Find where the given text appears and provide that cell's center as (x, y) coordinate. 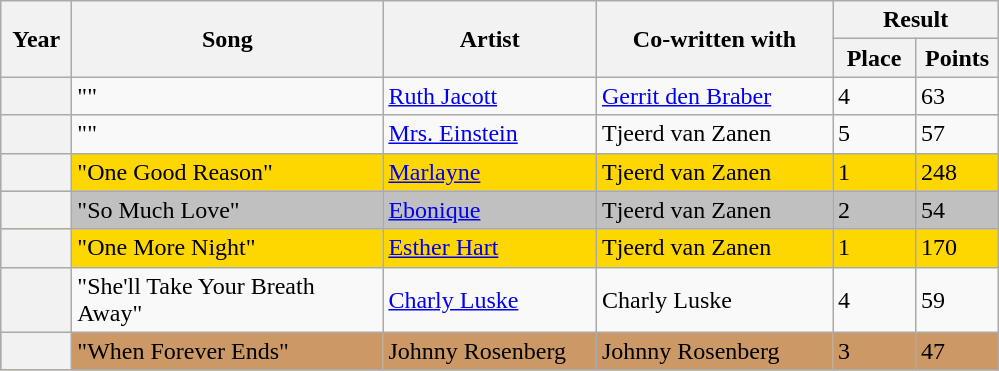
"One Good Reason" (228, 172)
"So Much Love" (228, 210)
57 (958, 134)
54 (958, 210)
Song (228, 39)
Artist (490, 39)
170 (958, 248)
Ruth Jacott (490, 96)
47 (958, 351)
Year (36, 39)
Place (874, 58)
Co-written with (714, 39)
"When Forever Ends" (228, 351)
Mrs. Einstein (490, 134)
59 (958, 300)
3 (874, 351)
2 (874, 210)
"One More Night" (228, 248)
Result (915, 20)
248 (958, 172)
"She'll Take Your Breath Away" (228, 300)
Marlayne (490, 172)
Gerrit den Braber (714, 96)
5 (874, 134)
Esther Hart (490, 248)
Points (958, 58)
Ebonique (490, 210)
63 (958, 96)
